Determine the (x, y) coordinate at the center of the cell enclosing the given text.  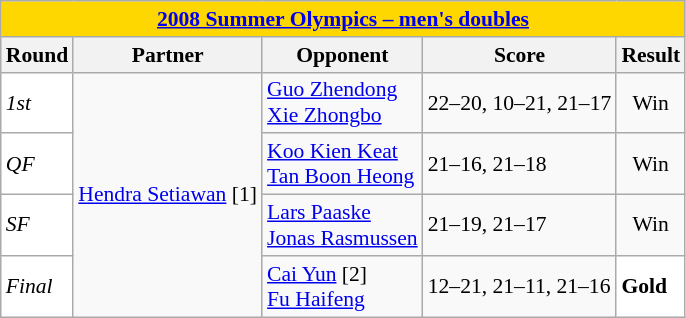
22–20, 10–21, 21–17 (520, 102)
Guo Zhendong Xie Zhongbo (342, 102)
Score (520, 55)
Opponent (342, 55)
21–16, 21–18 (520, 164)
Koo Kien Keat Tan Boon Heong (342, 164)
12–21, 21–11, 21–16 (520, 286)
Result (650, 55)
2008 Summer Olympics – men's doubles (343, 19)
Partner (168, 55)
SF (38, 226)
Cai Yun [2] Fu Haifeng (342, 286)
Gold (650, 286)
Final (38, 286)
1st (38, 102)
Hendra Setiawan [1] (168, 194)
21–19, 21–17 (520, 226)
QF (38, 164)
Lars Paaske Jonas Rasmussen (342, 226)
Round (38, 55)
